Pinpoint the cell where the given text exists, returning its [X, Y] midpoint coordinate. 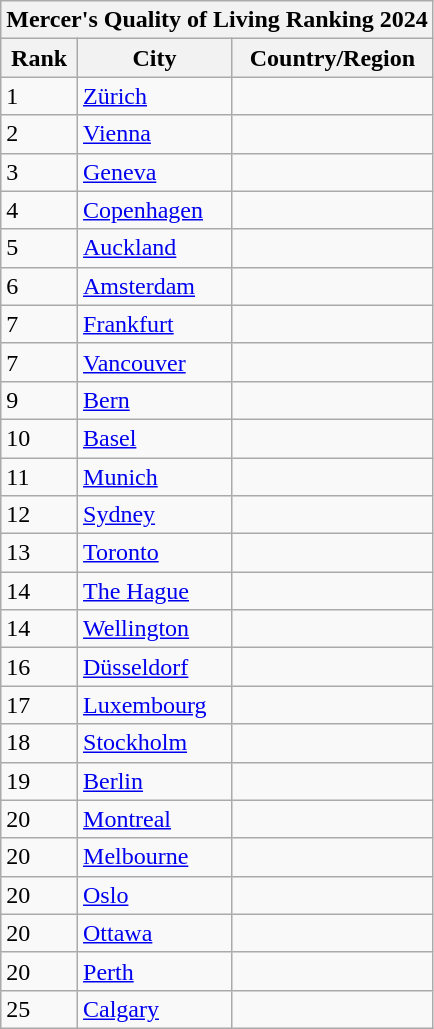
Oslo [155, 895]
5 [40, 248]
Calgary [155, 1009]
25 [40, 1009]
The Hague [155, 591]
Basel [155, 438]
Perth [155, 971]
Rank [40, 58]
9 [40, 400]
3 [40, 172]
Auckland [155, 248]
Copenhagen [155, 210]
13 [40, 553]
17 [40, 705]
Vancouver [155, 362]
Geneva [155, 172]
1 [40, 96]
Bern [155, 400]
Amsterdam [155, 286]
Country/Region [333, 58]
Mercer's Quality of Living Ranking 2024 [218, 20]
City [155, 58]
Vienna [155, 134]
2 [40, 134]
12 [40, 515]
Stockholm [155, 743]
Berlin [155, 781]
11 [40, 477]
16 [40, 667]
19 [40, 781]
Zürich [155, 96]
10 [40, 438]
6 [40, 286]
Ottawa [155, 933]
18 [40, 743]
Frankfurt [155, 324]
Wellington [155, 629]
4 [40, 210]
Luxembourg [155, 705]
Munich [155, 477]
Düsseldorf [155, 667]
Sydney [155, 515]
Toronto [155, 553]
Montreal [155, 819]
Melbourne [155, 857]
